Return [x, y] of the center of cell containing provided text 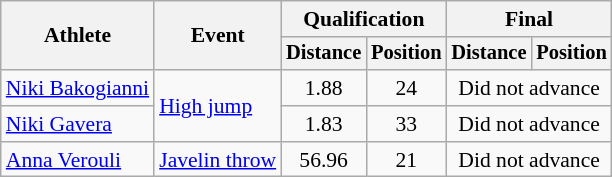
Final [528, 19]
High jump [218, 106]
33 [406, 124]
1.88 [324, 88]
Niki Gavera [78, 124]
Event [218, 36]
Athlete [78, 36]
Qualification [364, 19]
Niki Bakogianni [78, 88]
1.83 [324, 124]
24 [406, 88]
